Pinpoint the cell where the given text exists, returning its (x, y) midpoint coordinate. 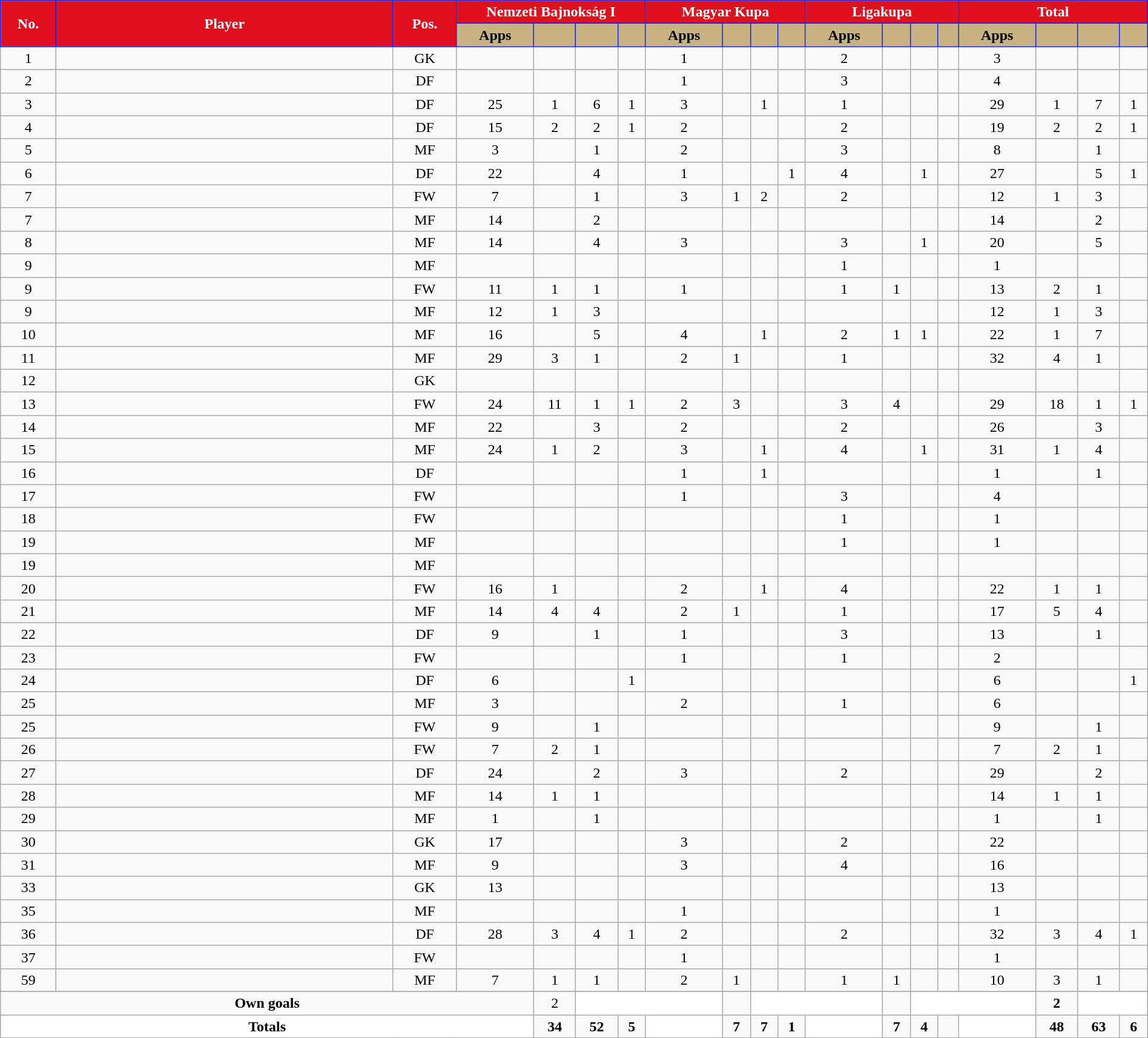
36 (28, 934)
Totals (268, 1026)
35 (28, 911)
Player (225, 24)
63 (1098, 1026)
34 (555, 1026)
Ligakupa (882, 12)
33 (28, 888)
21 (28, 611)
30 (28, 842)
59 (28, 980)
Pos. (425, 24)
Own goals (268, 1003)
Magyar Kupa (725, 12)
52 (597, 1026)
No. (28, 24)
48 (1056, 1026)
23 (28, 657)
Nemzeti Bajnokság I (551, 12)
37 (28, 957)
Total (1053, 12)
